Locate the cell with the specified text and output its [x, y] center coordinate. 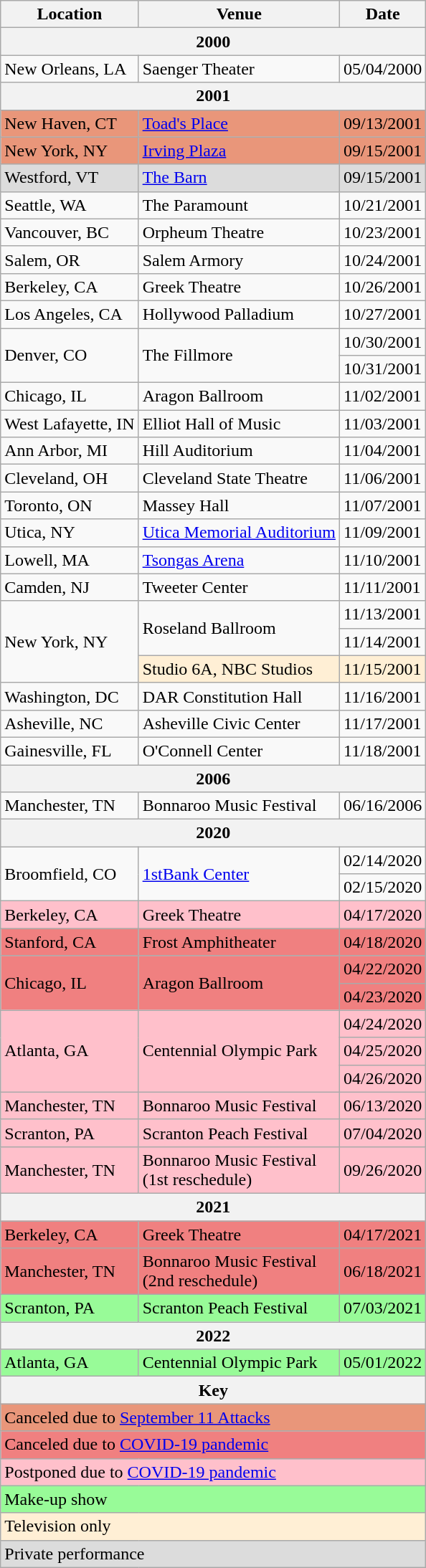
10/30/2001 [382, 342]
Frost Amphitheater [239, 942]
Denver, CO [70, 356]
Asheville, NC [70, 723]
04/17/2021 [382, 1234]
10/27/2001 [382, 314]
Venue [239, 14]
11/11/2001 [382, 587]
Washington, DC [70, 696]
Orpheum Theatre [239, 232]
07/03/2021 [382, 1308]
2001 [214, 96]
11/18/2001 [382, 751]
04/18/2020 [382, 942]
Vancouver, BC [70, 232]
06/18/2021 [382, 1272]
Gainesville, FL [70, 751]
11/13/2001 [382, 614]
Salem, OR [70, 260]
Key [214, 1390]
Canceled due to September 11 Attacks [214, 1417]
04/25/2020 [382, 1051]
10/24/2001 [382, 260]
Utica, NY [70, 533]
05/04/2000 [382, 69]
Location [70, 14]
02/14/2020 [382, 860]
Asheville Civic Center [239, 723]
2000 [214, 42]
Los Angeles, CA [70, 314]
11/17/2001 [382, 723]
02/15/2020 [382, 888]
11/15/2001 [382, 669]
New Haven, CT [70, 123]
07/04/2020 [382, 1133]
11/14/2001 [382, 642]
09/26/2020 [382, 1170]
11/16/2001 [382, 696]
Roseland Ballroom [239, 628]
10/26/2001 [382, 287]
Lowell, MA [70, 560]
The Barn [239, 178]
Date [382, 14]
Broomfield, CO [70, 874]
Saenger Theater [239, 69]
11/03/2001 [382, 424]
05/01/2022 [382, 1363]
2021 [214, 1207]
Cleveland State Theatre [239, 478]
11/02/2001 [382, 396]
Stanford, CA [70, 942]
Irving Plaza [239, 151]
Postponed due to COVID-19 pandemic [214, 1472]
Studio 6A, NBC Studios [239, 669]
Massey Hall [239, 505]
2006 [214, 778]
The Paramount [239, 205]
04/24/2020 [382, 1024]
Camden, NJ [70, 587]
Canceled due to COVID-19 pandemic [214, 1445]
Westford, VT [70, 178]
10/21/2001 [382, 205]
10/31/2001 [382, 369]
Ann Arbor, MI [70, 451]
O'Connell Center [239, 751]
Elliot Hall of Music [239, 424]
Toronto, ON [70, 505]
Make-up show [214, 1499]
The Fillmore [239, 356]
Private performance [214, 1554]
New Orleans, LA [70, 69]
11/06/2001 [382, 478]
Cleveland, OH [70, 478]
Utica Memorial Auditorium [239, 533]
Tweeter Center [239, 587]
Television only [214, 1526]
1stBank Center [239, 874]
Bonnaroo Music Festival (1st reschedule) [239, 1170]
11/07/2001 [382, 505]
Hill Auditorium [239, 451]
Salem Armory [239, 260]
04/17/2020 [382, 915]
04/23/2020 [382, 997]
Hollywood Palladium [239, 314]
11/09/2001 [382, 533]
Toad's Place [239, 123]
06/13/2020 [382, 1106]
DAR Constitution Hall [239, 696]
Seattle, WA [70, 205]
Bonnaroo Music Festival (2nd reschedule) [239, 1272]
04/22/2020 [382, 969]
09/13/2001 [382, 123]
2022 [214, 1336]
West Lafayette, IN [70, 424]
11/10/2001 [382, 560]
04/26/2020 [382, 1078]
2020 [214, 833]
Tsongas Arena [239, 560]
06/16/2006 [382, 806]
11/04/2001 [382, 451]
10/23/2001 [382, 232]
